Determine the (X, Y) coordinate at the center of the cell enclosing the given text.  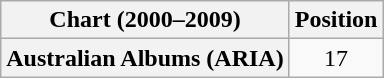
Position (336, 20)
17 (336, 58)
Australian Albums (ARIA) (145, 58)
Chart (2000–2009) (145, 20)
